Return [x, y] of the center of cell containing provided text 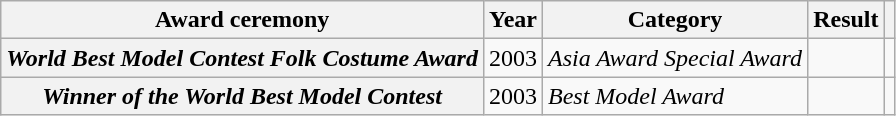
Award ceremony [242, 20]
Best Model Award [676, 96]
World Best Model Contest Folk Costume Award [242, 58]
Asia Award Special Award [676, 58]
Result [846, 20]
Category [676, 20]
Year [512, 20]
Winner of the World Best Model Contest [242, 96]
